Locate the cell with the specified text and output its (X, Y) center coordinate. 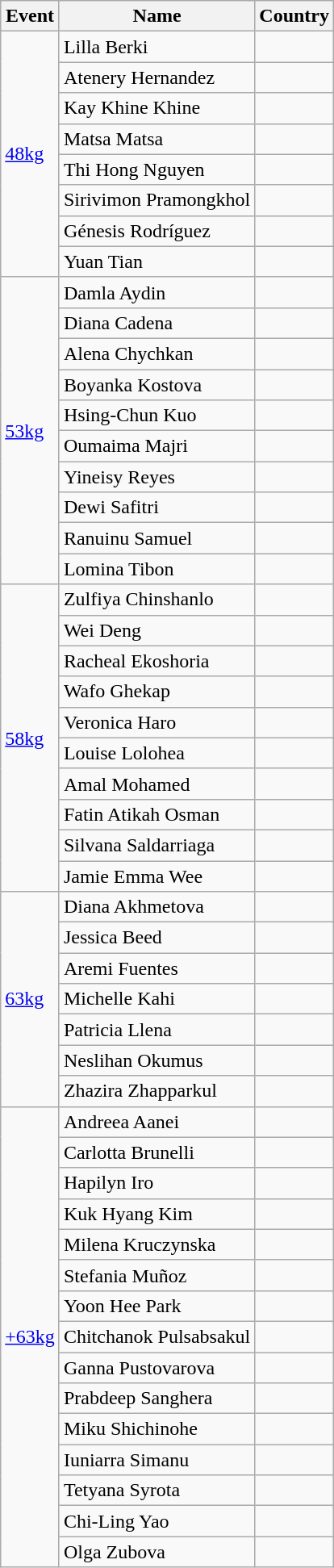
Alena Chychkan (157, 353)
Louise Lolohea (157, 753)
Diana Cadena (157, 323)
53kg (31, 431)
Silvana Saldarriaga (157, 845)
Matsa Matsa (157, 139)
Aremi Fuentes (157, 968)
Carlotta Brunelli (157, 1152)
Chi-Ling Yao (157, 1521)
Atenery Hernandez (157, 77)
Lilla Berki (157, 47)
Jamie Emma Wee (157, 876)
Yineisy Reyes (157, 477)
Name (157, 16)
Diana Akhmetova (157, 907)
Prabdeep Sanghera (157, 1399)
58kg (31, 738)
Génesis Rodríguez (157, 231)
Patricia Llena (157, 1030)
Tetyana Syrota (157, 1491)
Amal Mohamed (157, 784)
48kg (31, 154)
Milena Kruczynska (157, 1244)
Dewi Safitri (157, 508)
Hsing-Chun Kuo (157, 416)
Wei Deng (157, 630)
Zulfiya Chinshanlo (157, 600)
Kuk Hyang Kim (157, 1214)
63kg (31, 999)
Racheal Ekoshoria (157, 661)
Iuniarra Simanu (157, 1460)
Zhazira Zhapparkul (157, 1091)
Thi Hong Nguyen (157, 169)
Wafo Ghekap (157, 692)
Hapilyn Iro (157, 1183)
Stefania Muñoz (157, 1275)
Boyanka Kostova (157, 385)
Chitchanok Pulsabsakul (157, 1336)
Kay Khine Khine (157, 108)
Andreea Aanei (157, 1122)
Miku Shichinohe (157, 1429)
Damla Aydin (157, 292)
Country (294, 16)
Fatin Atikah Osman (157, 814)
Lomina Tibon (157, 569)
Yoon Hee Park (157, 1306)
+63kg (31, 1336)
Veronica Haro (157, 722)
Ranuinu Samuel (157, 538)
Event (31, 16)
Jessica Beed (157, 938)
Oumaima Majri (157, 446)
Olga Zubova (157, 1552)
Neslihan Okumus (157, 1060)
Sirivimon Pramongkhol (157, 200)
Ganna Pustovarova (157, 1368)
Yuan Tian (157, 261)
Michelle Kahi (157, 999)
